Detect which cell encompasses the target text, then output its [x, y] center coordinate. 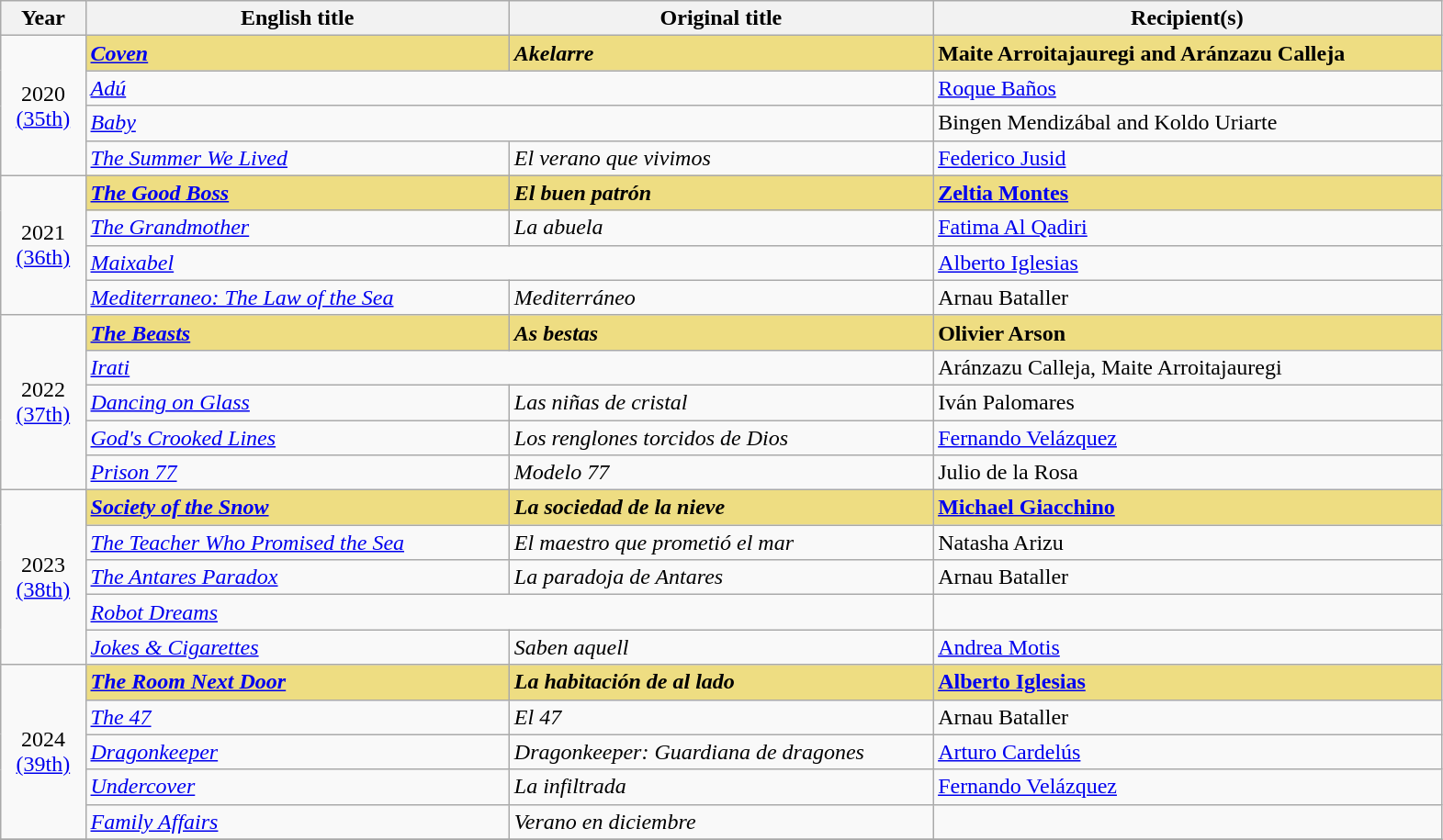
God's Crooked Lines [298, 438]
Natasha Arizu [1188, 543]
La sociedad de la nieve [720, 508]
Adú [509, 88]
Undercover [298, 787]
English title [298, 18]
Iván Palomares [1188, 402]
2021(36th) [43, 245]
El verano que vivimos [720, 158]
La habitación de al lado [720, 682]
Robot Dreams [509, 612]
2023(38th) [43, 577]
Fatima Al Qadiri [1188, 228]
2020(35th) [43, 106]
Baby [509, 123]
The Antares Paradox [298, 577]
Andrea Motis [1188, 647]
Las niñas de cristal [720, 402]
Julio de la Rosa [1188, 473]
La paradoja de Antares [720, 577]
Coven [298, 53]
The Grandmother [298, 228]
Family Affairs [298, 822]
Prison 77 [298, 473]
Arturo Cardelús [1188, 752]
El buen patrón [720, 193]
Dragonkeeper [298, 752]
Michael Giacchino [1188, 508]
Verano en diciembre [720, 822]
Saben aquell [720, 647]
Original title [720, 18]
Olivier Arson [1188, 332]
The Summer We Lived [298, 158]
Bingen Mendizábal and Koldo Uriarte [1188, 123]
Year [43, 18]
El maestro que prometió el mar [720, 543]
The 47 [298, 717]
As bestas [720, 332]
Los renglones torcidos de Dios [720, 438]
Dancing on Glass [298, 402]
Modelo 77 [720, 473]
Irati [509, 367]
The Room Next Door [298, 682]
Maixabel [509, 263]
Mediterráneo [720, 297]
2024(39th) [43, 752]
Jokes & Cigarettes [298, 647]
Dragonkeeper: Guardiana de dragones [720, 752]
La abuela [720, 228]
Federico Jusid [1188, 158]
The Teacher Who Promised the Sea [298, 543]
Roque Baños [1188, 88]
Society of the Snow [298, 508]
2022(37th) [43, 402]
Maite Arroitajauregi and Aránzazu Calleja [1188, 53]
Recipient(s) [1188, 18]
El 47 [720, 717]
Zeltia Montes [1188, 193]
The Beasts [298, 332]
Akelarre [720, 53]
La infiltrada [720, 787]
The Good Boss [298, 193]
Mediterraneo: The Law of the Sea [298, 297]
Aránzazu Calleja, Maite Arroitajauregi [1188, 367]
